Search for the cell housing the specified text and yield its [x, y] center coordinate. 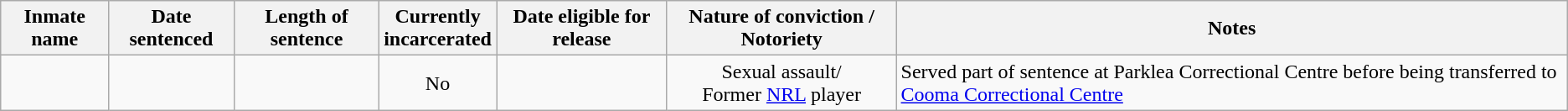
Notes [1231, 29]
Currentlyincarcerated [438, 29]
Served part of sentence at Parklea Correctional Centre before being transferred to Cooma Correctional Centre [1231, 82]
Length of sentence [307, 29]
No [438, 82]
Nature of conviction / Notoriety [781, 29]
Date eligible for release [581, 29]
Inmate name [55, 29]
Sexual assault/Former NRL player [781, 82]
Date sentenced [172, 29]
